Return (x, y) of the center of cell containing provided text 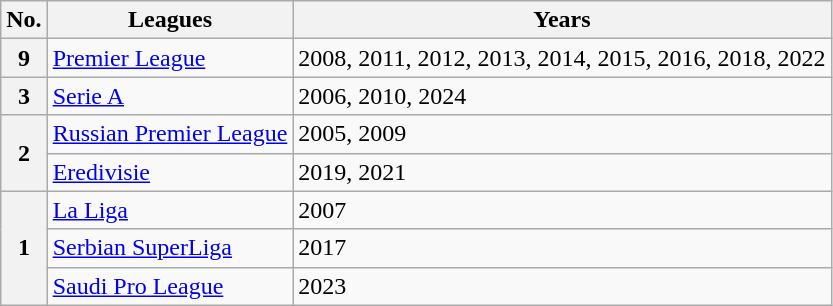
2007 (562, 210)
Years (562, 20)
Serie A (170, 96)
2008, 2011, 2012, 2013, 2014, 2015, 2016, 2018, 2022 (562, 58)
9 (24, 58)
2019, 2021 (562, 172)
La Liga (170, 210)
Premier League (170, 58)
Serbian SuperLiga (170, 248)
3 (24, 96)
2023 (562, 286)
2017 (562, 248)
Leagues (170, 20)
No. (24, 20)
Saudi Pro League (170, 286)
Eredivisie (170, 172)
2005, 2009 (562, 134)
2 (24, 153)
1 (24, 248)
Russian Premier League (170, 134)
2006, 2010, 2024 (562, 96)
